Determine the [X, Y] coordinate at the center of the cell enclosing the given text.  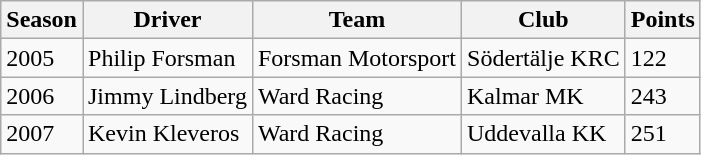
Points [662, 20]
Forsman Motorsport [356, 58]
2005 [42, 58]
122 [662, 58]
Season [42, 20]
251 [662, 134]
Philip Forsman [167, 58]
Club [544, 20]
Kevin Kleveros [167, 134]
Jimmy Lindberg [167, 96]
243 [662, 96]
Södertälje KRC [544, 58]
Uddevalla KK [544, 134]
2006 [42, 96]
Team [356, 20]
2007 [42, 134]
Driver [167, 20]
Kalmar MK [544, 96]
